Determine the (x, y) coordinate at the center of the cell enclosing the given text.  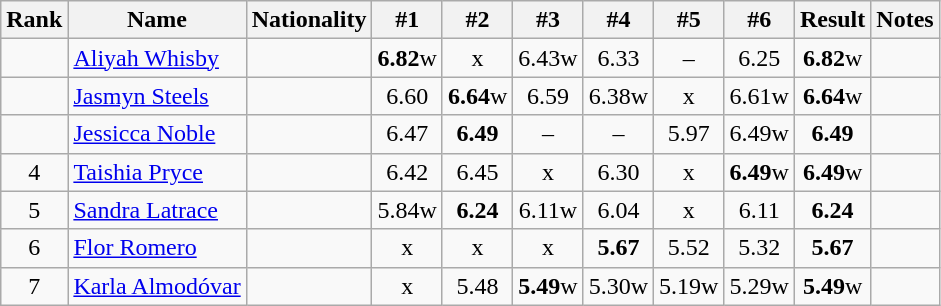
6.47 (407, 134)
4 (34, 172)
6.45 (477, 172)
5 (34, 210)
5.32 (759, 248)
5.29w (759, 286)
#3 (548, 20)
6.30 (618, 172)
6.33 (618, 58)
Sandra Latrace (157, 210)
5.30w (618, 286)
Name (157, 20)
7 (34, 286)
Jasmyn Steels (157, 96)
6.04 (618, 210)
6.38w (618, 96)
#2 (477, 20)
6.11 (759, 210)
Nationality (309, 20)
#1 (407, 20)
6.43w (548, 58)
5.97 (689, 134)
6 (34, 248)
6.11w (548, 210)
Karla Almodóvar (157, 286)
Result (832, 20)
#5 (689, 20)
Flor Romero (157, 248)
Rank (34, 20)
#4 (618, 20)
6.60 (407, 96)
5.19w (689, 286)
6.25 (759, 58)
6.61w (759, 96)
5.52 (689, 248)
5.84w (407, 210)
5.48 (477, 286)
6.42 (407, 172)
6.59 (548, 96)
#6 (759, 20)
Jessicca Noble (157, 134)
Taishia Pryce (157, 172)
Aliyah Whisby (157, 58)
Notes (905, 20)
